Find where the given text appears and provide that cell's center as [x, y] coordinate. 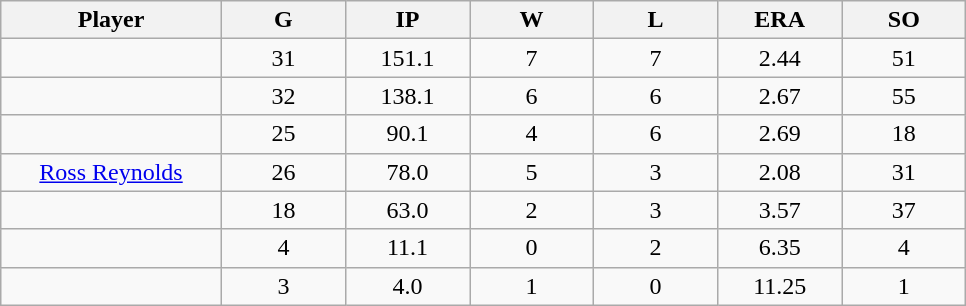
G [283, 20]
11.1 [407, 248]
L [656, 20]
5 [532, 172]
90.1 [407, 134]
2.08 [780, 172]
37 [904, 210]
4.0 [407, 286]
Player [112, 20]
138.1 [407, 96]
26 [283, 172]
51 [904, 58]
6.35 [780, 248]
151.1 [407, 58]
2.67 [780, 96]
3.57 [780, 210]
25 [283, 134]
ERA [780, 20]
SO [904, 20]
Ross Reynolds [112, 172]
2.44 [780, 58]
32 [283, 96]
IP [407, 20]
W [532, 20]
2.69 [780, 134]
11.25 [780, 286]
63.0 [407, 210]
55 [904, 96]
78.0 [407, 172]
